Identify which cell holds the provided text, then report its [X, Y] central coordinate. 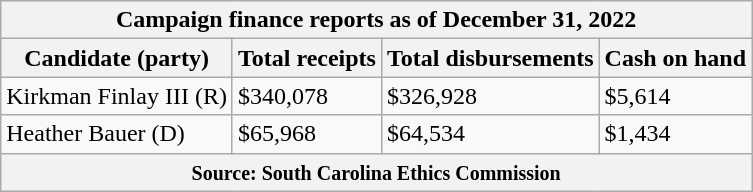
Campaign finance reports as of December 31, 2022 [376, 20]
$5,614 [675, 96]
$1,434 [675, 134]
Total receipts [306, 58]
Source: South Carolina Ethics Commission [376, 172]
Total disbursements [490, 58]
Heather Bauer (D) [117, 134]
Kirkman Finlay III (R) [117, 96]
$326,928 [490, 96]
$65,968 [306, 134]
Cash on hand [675, 58]
$340,078 [306, 96]
Candidate (party) [117, 58]
$64,534 [490, 134]
